Find where the given text appears and provide that cell's center as (X, Y) coordinate. 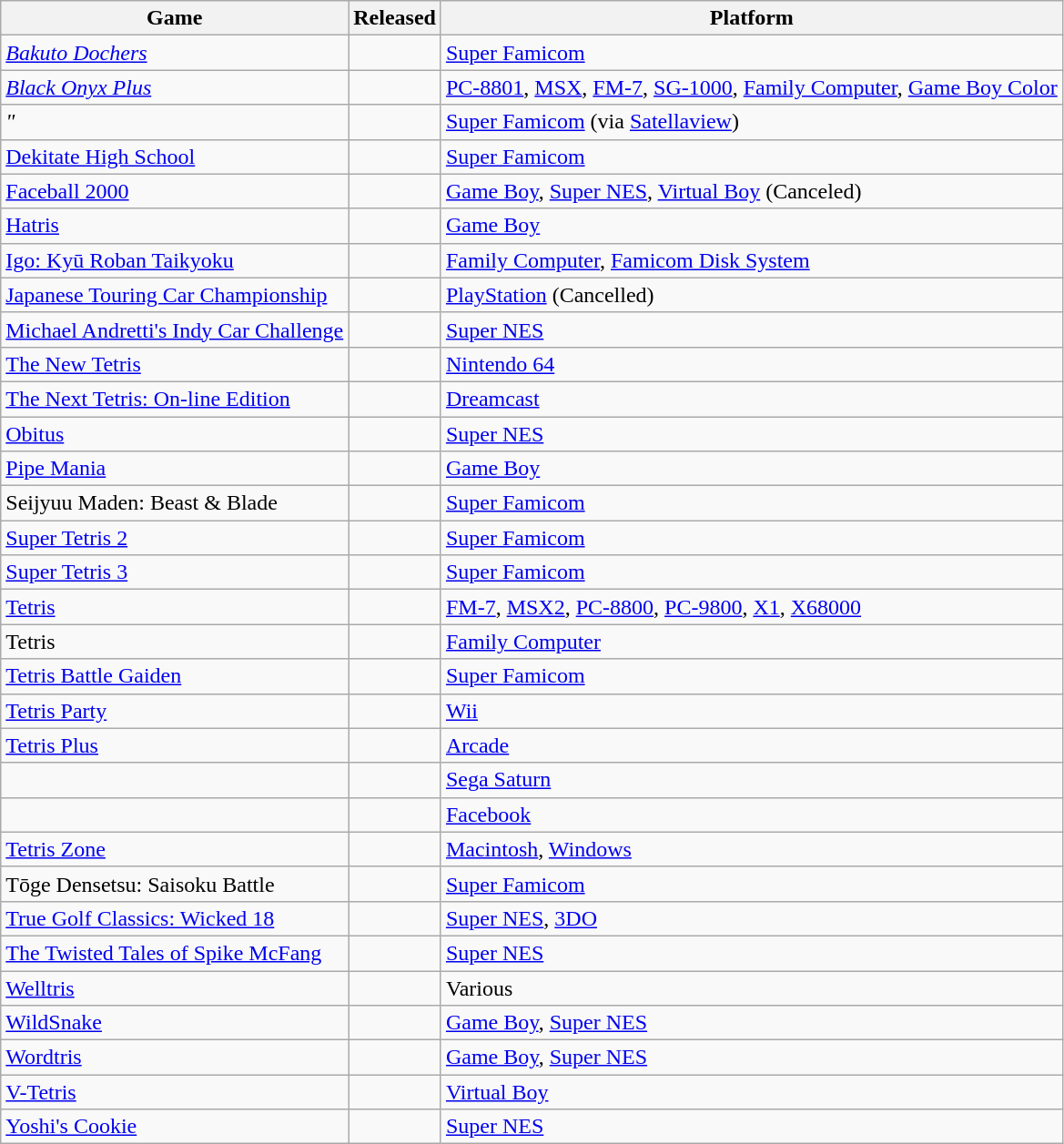
Bakuto Dochers (175, 53)
Released (395, 18)
Arcade (752, 745)
Hatris (175, 226)
Nintendo 64 (752, 364)
FM-7, MSX2, PC-8800, PC-9800, X1, X68000 (752, 607)
The New Tetris (175, 364)
PlayStation (Cancelled) (752, 295)
Tetris Party (175, 711)
Super Tetris 2 (175, 538)
Super Famicom (via Satellaview) (752, 122)
" (175, 122)
Facebook (752, 815)
Game (175, 18)
Super Tetris 3 (175, 572)
Japanese Touring Car Championship (175, 295)
Tetris Plus (175, 745)
Virtual Boy (752, 1092)
Obitus (175, 434)
The Twisted Tales of Spike McFang (175, 953)
Seijyuu Maden: Beast & Blade (175, 503)
Game Boy, Super NES, Virtual Boy (Canceled) (752, 191)
Platform (752, 18)
Tetris Battle Gaiden (175, 676)
Wordtris (175, 1058)
Sega Saturn (752, 780)
Yoshi's Cookie (175, 1127)
True Golf Classics: Wicked 18 (175, 918)
The Next Tetris: On-line Edition (175, 399)
Welltris (175, 987)
Tōge Densetsu: Saisoku Battle (175, 884)
V-Tetris (175, 1092)
Macintosh, Windows (752, 849)
Various (752, 987)
Family Computer (752, 642)
Faceball 2000 (175, 191)
WildSnake (175, 1023)
Black Onyx Plus (175, 87)
Tetris Zone (175, 849)
Dreamcast (752, 399)
Michael Andretti's Indy Car Challenge (175, 329)
PC-8801, MSX, FM-7, SG-1000, Family Computer, Game Boy Color (752, 87)
Igo: Kyū Roban Taikyoku (175, 260)
Pipe Mania (175, 469)
Dekitate High School (175, 157)
Super NES, 3DO (752, 918)
Family Computer, Famicom Disk System (752, 260)
Wii (752, 711)
